For the text-containing cell, return its midpoint in (x, y) coordinate format. 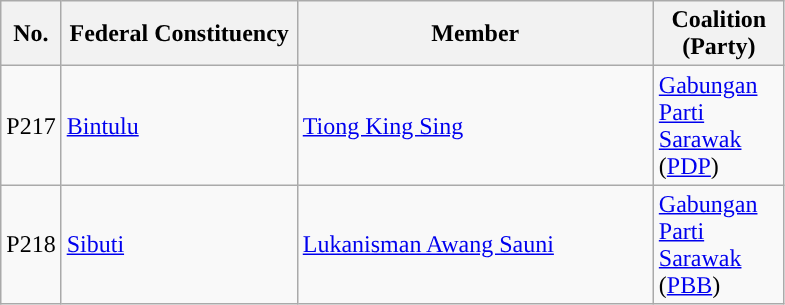
Lukanisman Awang Sauni (475, 244)
Federal Constituency (179, 34)
No. (31, 34)
Coalition (Party) (718, 34)
Bintulu (179, 126)
P218 (31, 244)
Gabungan Parti Sarawak (PDP) (718, 126)
Sibuti (179, 244)
Tiong King Sing (475, 126)
P217 (31, 126)
Member (475, 34)
Gabungan Parti Sarawak (PBB) (718, 244)
